Output the (x, y) coordinate of the center of the cell containing the given text.  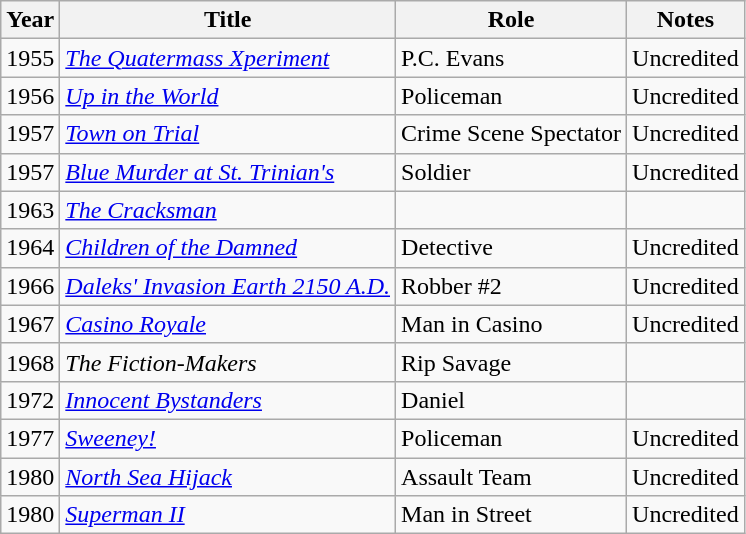
Detective (512, 248)
Notes (686, 20)
1967 (30, 324)
Town on Trial (228, 134)
Rip Savage (512, 362)
P.C. Evans (512, 58)
1956 (30, 96)
The Fiction-Makers (228, 362)
1955 (30, 58)
1966 (30, 286)
Sweeney! (228, 438)
1972 (30, 400)
Year (30, 20)
1977 (30, 438)
Soldier (512, 172)
Man in Casino (512, 324)
Superman II (228, 515)
Man in Street (512, 515)
Children of the Damned (228, 248)
Assault Team (512, 477)
The Quatermass Xperiment (228, 58)
Title (228, 20)
Daniel (512, 400)
North Sea Hijack (228, 477)
Innocent Bystanders (228, 400)
Blue Murder at St. Trinian's (228, 172)
Daleks' Invasion Earth 2150 A.D. (228, 286)
Casino Royale (228, 324)
Up in the World (228, 96)
The Cracksman (228, 210)
Role (512, 20)
Robber #2 (512, 286)
1968 (30, 362)
1964 (30, 248)
1963 (30, 210)
Crime Scene Spectator (512, 134)
